Extract the (X, Y) coordinate from the center of the cell holding the provided text.  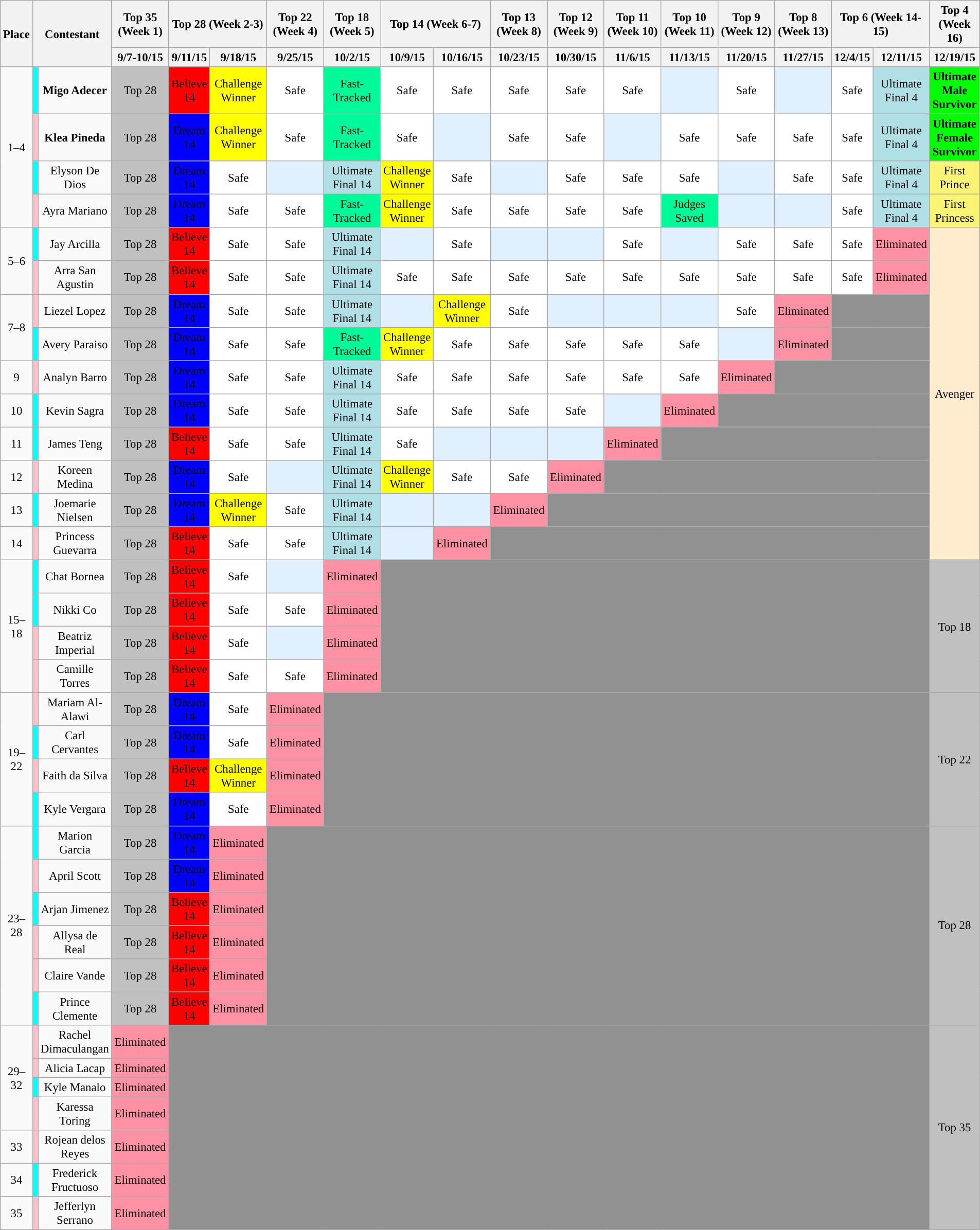
Koreen Medina (75, 477)
Prince Clemente (75, 1008)
1–4 (16, 147)
33 (16, 1147)
Carl Cervantes (75, 743)
Camille Torres (75, 676)
Beatriz Imperial (75, 643)
Top 22 (Week 4) (295, 24)
34 (16, 1180)
Karessa Toring (75, 1114)
11/20/15 (746, 58)
Claire Vande (75, 975)
Top 10 (Week 11) (689, 24)
Top 4 (Week 16) (955, 24)
Rojean delos Reyes (75, 1147)
James Teng (75, 443)
Avery Paraiso (75, 344)
Arra San Agustin (75, 278)
Top 11 (Week 10) (633, 24)
9/7-10/15 (140, 58)
Alicia Lacap (75, 1068)
Joemarie Nielsen (75, 510)
13 (16, 510)
Top 9 (Week 12) (746, 24)
12/19/15 (955, 58)
12/4/15 (852, 58)
Top 35 (Week 1) (140, 24)
Princess Guevarra (75, 543)
Faith da Silva (75, 776)
Arjan Jimenez (75, 908)
Liezel Lopez (75, 311)
5–6 (16, 260)
Top 6 (Week 14-15) (881, 24)
12 (16, 477)
Ayra Mariano (75, 211)
11/6/15 (633, 58)
Kyle Manalo (75, 1088)
Kevin Sagra (75, 411)
Jay Arcilla (75, 244)
10/23/15 (519, 58)
29–32 (16, 1078)
19–22 (16, 759)
Klea Pineda (75, 138)
15–18 (16, 626)
Contestant (72, 34)
Avenger (955, 394)
12/11/15 (901, 58)
Judges Saved (689, 211)
Mariam Al-Alawi (75, 710)
11/13/15 (689, 58)
9 (16, 378)
Jefferlyn Serrano (75, 1213)
Top 35 (955, 1128)
Nikki Co (75, 610)
Allysa de Real (75, 942)
Migo Adecer (75, 91)
Top 18 (955, 626)
Top 18 (Week 5) (352, 24)
Top 8 (Week 13) (804, 24)
First Princess (955, 211)
11/27/15 (804, 58)
11 (16, 443)
Kyle Vergara (75, 810)
Chat Bornea (75, 576)
7–8 (16, 327)
10/16/15 (462, 58)
Top 14 (Week 6-7) (436, 24)
10/9/15 (407, 58)
14 (16, 543)
Marion Garcia (75, 843)
Frederick Fructuoso (75, 1180)
Top 13 (Week 8) (519, 24)
23–28 (16, 925)
Ultimate Female Survivor (955, 138)
Rachel Dimaculangan (75, 1042)
April Scott (75, 876)
10 (16, 411)
9/25/15 (295, 58)
Top 28 (Week 2-3) (218, 24)
Analyn Barro (75, 378)
Top 12 (Week 9) (576, 24)
Elyson De Dios (75, 178)
9/18/15 (239, 58)
Top 22 (955, 759)
35 (16, 1213)
10/2/15 (352, 58)
10/30/15 (576, 58)
First Prince (955, 178)
Ultimate Male Survivor (955, 91)
Place (16, 34)
9/11/15 (189, 58)
